From the cell containing the given text, extract its center point as (x, y) coordinate. 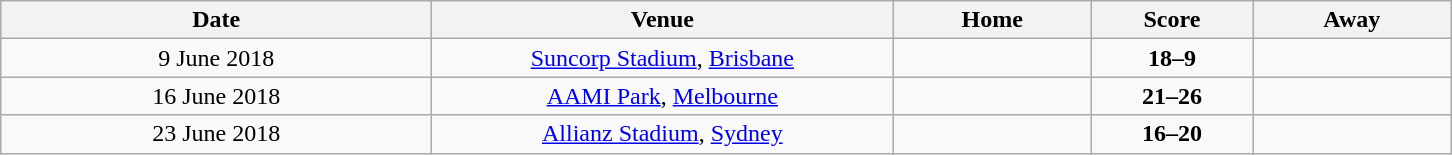
Suncorp Stadium, Brisbane (662, 58)
AAMI Park, Melbourne (662, 96)
9 June 2018 (216, 58)
Date (216, 20)
21–26 (1172, 96)
16–20 (1172, 134)
18–9 (1172, 58)
Away (1352, 20)
Score (1172, 20)
16 June 2018 (216, 96)
Venue (662, 20)
Allianz Stadium, Sydney (662, 134)
Home (992, 20)
23 June 2018 (216, 134)
